Determine the (x, y) coordinate at the center of the cell enclosing the given text.  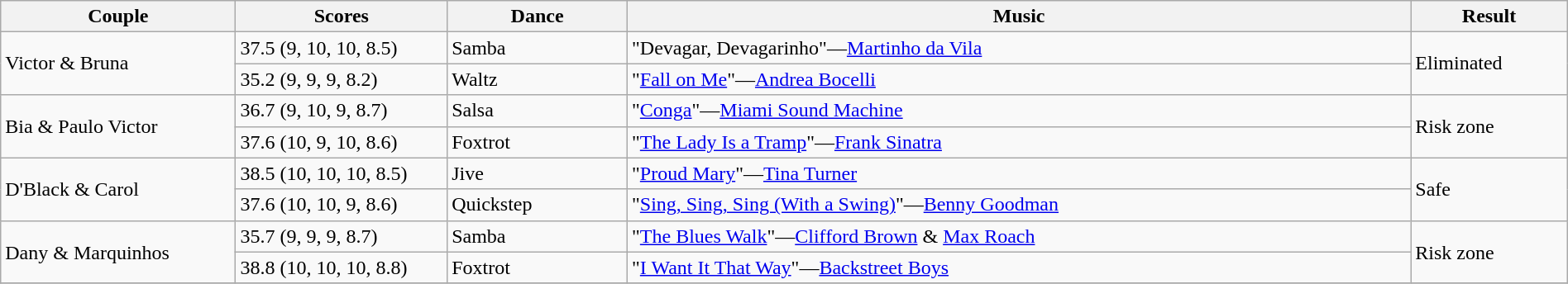
Safe (1489, 189)
Scores (342, 17)
"The Blues Walk"—Clifford Brown & Max Roach (1019, 236)
Dany & Marquinhos (118, 252)
38.5 (10, 10, 10, 8.5) (342, 173)
"Conga"—Miami Sound Machine (1019, 111)
"I Want It That Way"—Backstreet Boys (1019, 267)
35.7 (9, 9, 9, 8.7) (342, 236)
Salsa (538, 111)
"Proud Mary"—Tina Turner (1019, 173)
35.2 (9, 9, 9, 8.2) (342, 79)
"Devagar, Devagarinho"—Martinho da Vila (1019, 48)
Music (1019, 17)
"Sing, Sing, Sing (With a Swing)"—Benny Goodman (1019, 205)
Couple (118, 17)
Eliminated (1489, 64)
37.6 (10, 10, 9, 8.6) (342, 205)
Jive (538, 173)
Bia & Paulo Victor (118, 126)
37.6 (10, 9, 10, 8.6) (342, 142)
"Fall on Me"—Andrea Bocelli (1019, 79)
Waltz (538, 79)
36.7 (9, 10, 9, 8.7) (342, 111)
37.5 (9, 10, 10, 8.5) (342, 48)
D'Black & Carol (118, 189)
"The Lady Is a Tramp"—Frank Sinatra (1019, 142)
38.8 (10, 10, 10, 8.8) (342, 267)
Dance (538, 17)
Result (1489, 17)
Quickstep (538, 205)
Victor & Bruna (118, 64)
